For the text-containing cell, return its midpoint in (x, y) coordinate format. 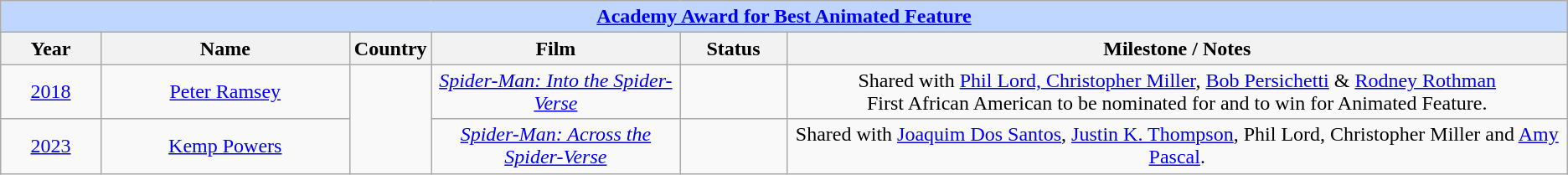
Name (224, 49)
Kemp Powers (224, 146)
Milestone / Notes (1177, 49)
Academy Award for Best Animated Feature (784, 17)
2018 (51, 92)
Status (734, 49)
Spider-Man: Into the Spider-Verse (556, 92)
Spider-Man: Across the Spider-Verse (556, 146)
Peter Ramsey (224, 92)
Shared with Joaquim Dos Santos, Justin K. Thompson, Phil Lord, Christopher Miller and Amy Pascal. (1177, 146)
Year (51, 49)
2023 (51, 146)
Country (390, 49)
Film (556, 49)
